Scan for the cell matching the given text and deliver its [X, Y] coordinate at center. 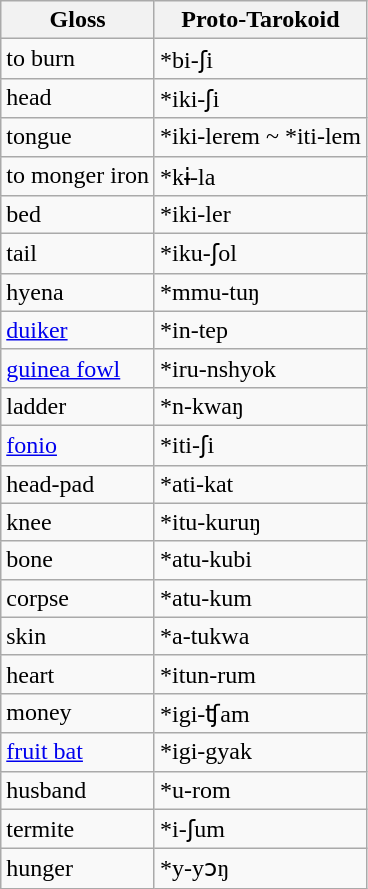
*a-tukwa [260, 636]
head-pad [78, 484]
*atu-kum [260, 598]
termite [78, 829]
*i-ʃum [260, 829]
hyena [78, 292]
*iru-nshyok [260, 368]
tail [78, 254]
guinea fowl [78, 368]
*n-kwaŋ [260, 406]
duiker [78, 330]
skin [78, 636]
fruit bat [78, 752]
*igi-gyak [260, 752]
tongue [78, 137]
*ati-kat [260, 484]
bed [78, 215]
*iki-ler [260, 215]
bone [78, 560]
head [78, 98]
*mmu-tuŋ [260, 292]
*u-rom [260, 790]
to burn [78, 59]
*iku-ʃol [260, 254]
*iti-ʃi [260, 445]
money [78, 713]
*itun-rum [260, 674]
*bi-ʃi [260, 59]
*itu-kuruŋ [260, 522]
ladder [78, 406]
hunger [78, 869]
corpse [78, 598]
knee [78, 522]
husband [78, 790]
*kɨ-la [260, 176]
*y-yɔŋ [260, 869]
*atu-kubi [260, 560]
Proto-Tarokoid [260, 20]
to monger iron [78, 176]
*iki-lerem ~ *iti-lem [260, 137]
fonio [78, 445]
Gloss [78, 20]
heart [78, 674]
*igi-ʧam [260, 713]
*iki-ʃi [260, 98]
*in-tep [260, 330]
